From the cell containing the given text, extract its center point as (X, Y) coordinate. 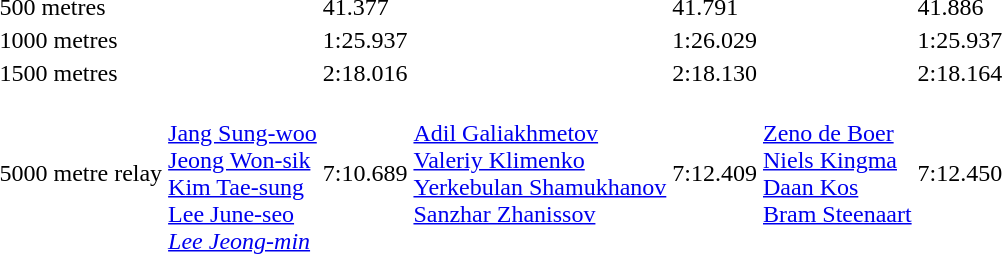
1:25.937 (365, 40)
2:18.016 (365, 73)
2:18.130 (715, 73)
1:26.029 (715, 40)
